Capture the cell that displays the provided text and extract its (x, y) central coordinate. 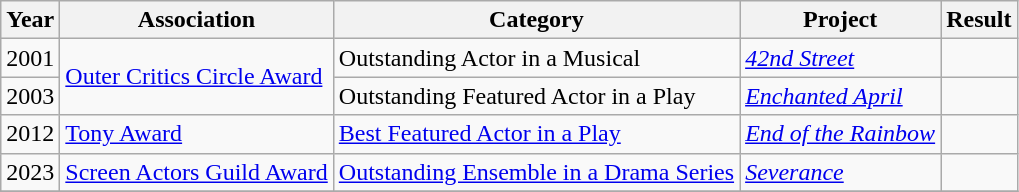
Result (979, 20)
Outstanding Featured Actor in a Play (536, 96)
Outer Critics Circle Award (196, 77)
42nd Street (840, 58)
Screen Actors Guild Award (196, 172)
End of the Rainbow (840, 134)
2001 (30, 58)
Association (196, 20)
2012 (30, 134)
2023 (30, 172)
Year (30, 20)
Enchanted April (840, 96)
Outstanding Ensemble in a Drama Series (536, 172)
Project (840, 20)
Best Featured Actor in a Play (536, 134)
Severance (840, 172)
Outstanding Actor in a Musical (536, 58)
Tony Award (196, 134)
2003 (30, 96)
Category (536, 20)
